Extract the [x, y] coordinate from the center of the cell holding the provided text.  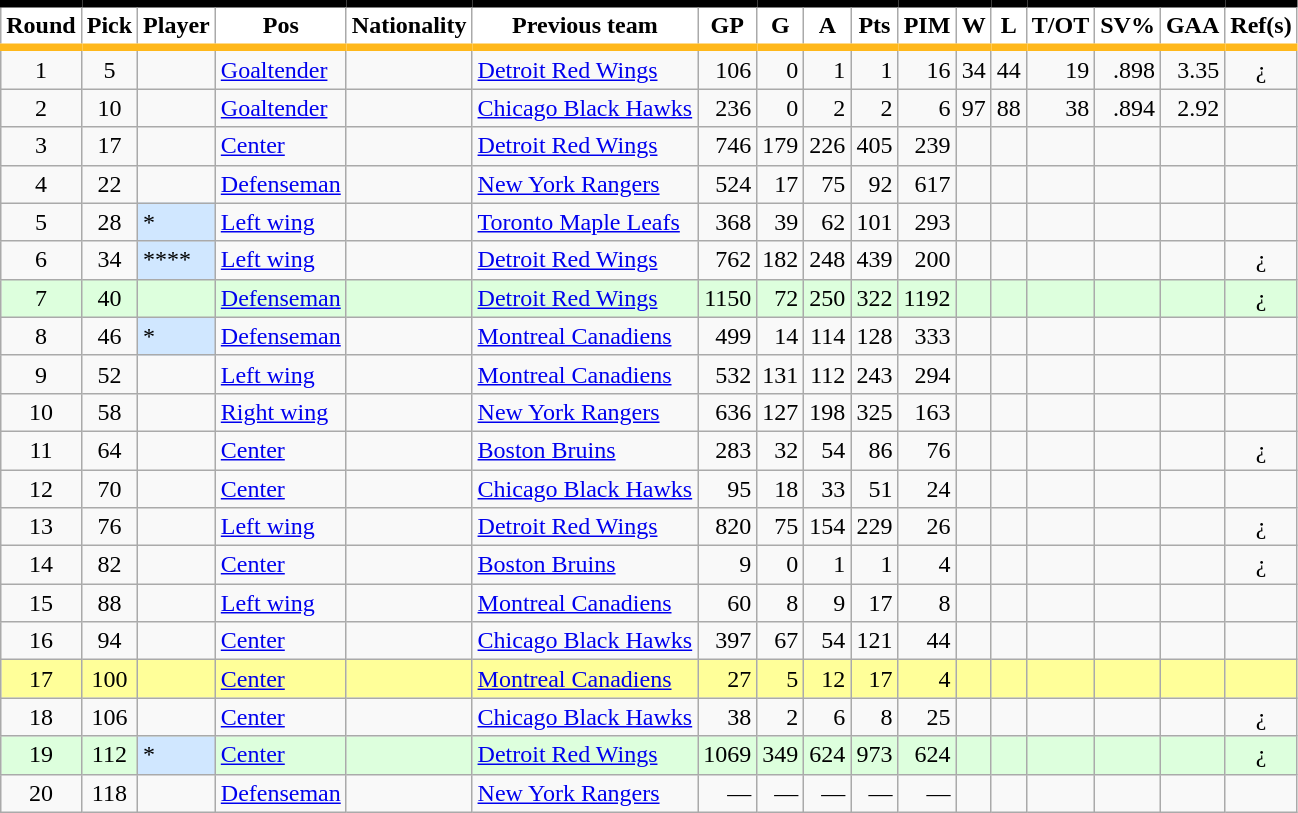
368 [728, 222]
154 [828, 527]
33 [828, 489]
39 [780, 222]
2.92 [1192, 108]
52 [109, 374]
524 [728, 184]
617 [927, 184]
22 [109, 184]
325 [874, 412]
82 [109, 565]
1192 [927, 298]
200 [927, 260]
198 [828, 412]
243 [874, 374]
128 [874, 336]
15 [41, 603]
820 [728, 527]
**** [177, 260]
92 [874, 184]
226 [828, 146]
100 [109, 679]
T/OT [1060, 26]
67 [780, 641]
86 [874, 450]
333 [927, 336]
3 [41, 146]
.894 [1128, 108]
Right wing [280, 412]
3.35 [1192, 68]
32 [780, 450]
Toronto Maple Leafs [585, 222]
118 [109, 793]
397 [728, 641]
25 [927, 717]
439 [874, 260]
179 [780, 146]
W [974, 26]
Ref(s) [1261, 26]
294 [927, 374]
101 [874, 222]
Pos [280, 26]
405 [874, 146]
746 [728, 146]
51 [874, 489]
762 [728, 260]
60 [728, 603]
7 [41, 298]
28 [109, 222]
283 [728, 450]
Previous team [585, 26]
L [1008, 26]
182 [780, 260]
GAA [1192, 26]
Round [41, 26]
Player [177, 26]
131 [780, 374]
Nationality [409, 26]
163 [927, 412]
127 [780, 412]
322 [874, 298]
Pick [109, 26]
248 [828, 260]
636 [728, 412]
499 [728, 336]
64 [109, 450]
SV% [1128, 26]
72 [780, 298]
349 [780, 755]
95 [728, 489]
973 [874, 755]
97 [974, 108]
PIM [927, 26]
239 [927, 146]
40 [109, 298]
.898 [1128, 68]
70 [109, 489]
20 [41, 793]
24 [927, 489]
293 [927, 222]
46 [109, 336]
250 [828, 298]
94 [109, 641]
Pts [874, 26]
1069 [728, 755]
11 [41, 450]
G [780, 26]
121 [874, 641]
GP [728, 26]
1150 [728, 298]
26 [927, 527]
27 [728, 679]
13 [41, 527]
114 [828, 336]
58 [109, 412]
532 [728, 374]
A [828, 26]
62 [828, 222]
236 [728, 108]
229 [874, 527]
